Output the [x, y] coordinate of the center of the cell containing the given text.  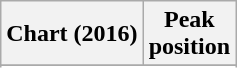
Chart (2016) [72, 34]
Peakposition [189, 34]
